Determine the [x, y] coordinate at the center of the cell enclosing the given text.  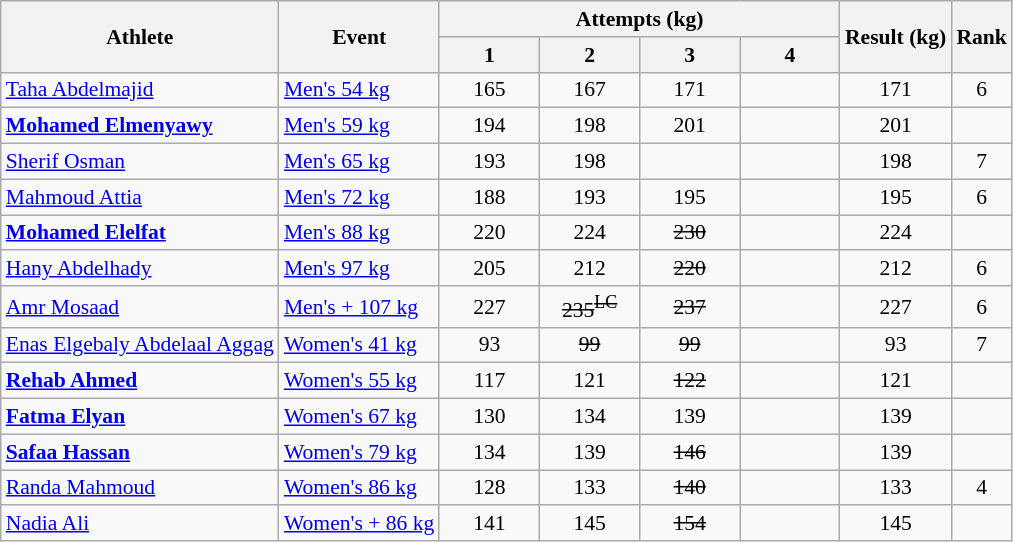
Taha Abdelmajid [140, 90]
141 [489, 524]
140 [690, 488]
1 [489, 55]
Men's 65 kg [360, 162]
Mahmoud Attia [140, 197]
235LC [590, 306]
Rank [982, 36]
154 [690, 524]
Men's 54 kg [360, 90]
Mohamed Elelfat [140, 233]
Men's + 107 kg [360, 306]
Hany Abdelhady [140, 269]
Women's 79 kg [360, 452]
Women's 55 kg [360, 381]
Athlete [140, 36]
2 [590, 55]
Women's 67 kg [360, 417]
Men's 72 kg [360, 197]
Fatma Elyan [140, 417]
Safaa Hassan [140, 452]
130 [489, 417]
167 [590, 90]
Men's 97 kg [360, 269]
Men's 88 kg [360, 233]
117 [489, 381]
Attempts (kg) [639, 19]
3 [690, 55]
230 [690, 233]
Result (kg) [896, 36]
128 [489, 488]
Women's 86 kg [360, 488]
Men's 59 kg [360, 126]
Women's 41 kg [360, 345]
165 [489, 90]
146 [690, 452]
Mohamed Elmenyawy [140, 126]
Enas Elgebaly Abdelaal Aggag [140, 345]
Event [360, 36]
194 [489, 126]
Randa Mahmoud [140, 488]
205 [489, 269]
Rehab Ahmed [140, 381]
237 [690, 306]
Amr Mosaad [140, 306]
188 [489, 197]
Nadia Ali [140, 524]
Women's + 86 kg [360, 524]
Sherif Osman [140, 162]
122 [690, 381]
